Return the (X, Y) coordinate for the center point of the cell that contains the specified text.  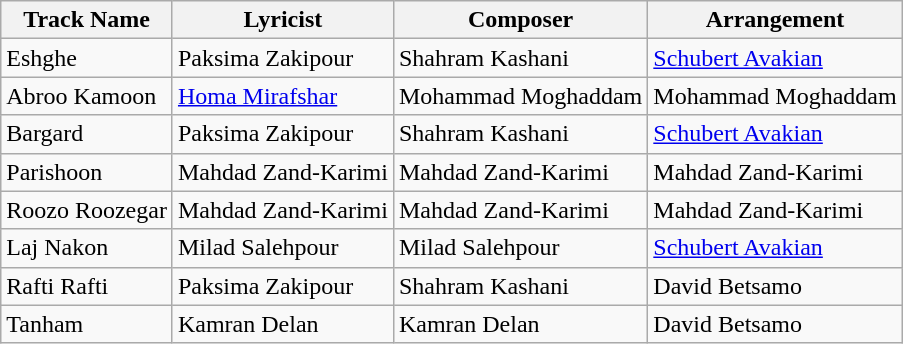
Arrangement (775, 20)
Roozo Roozegar (87, 210)
Track Name (87, 20)
Laj Nakon (87, 248)
Lyricist (282, 20)
Bargard (87, 134)
Eshghe (87, 58)
Tanham (87, 324)
Parishoon (87, 172)
Abroo Kamoon (87, 96)
Rafti Rafti (87, 286)
Homa Mirafshar (282, 96)
Composer (520, 20)
